Pinpoint the cell where the given text exists, returning its [x, y] midpoint coordinate. 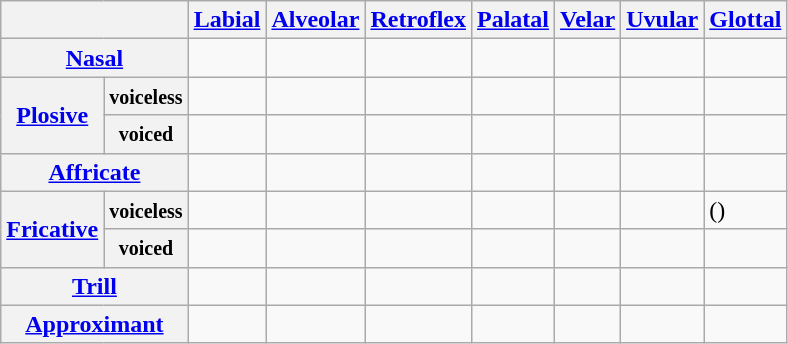
Fricative [52, 229]
Nasal [94, 58]
Velar [588, 20]
Glottal [746, 20]
Trill [94, 286]
Retroflex [418, 20]
Uvular [662, 20]
Labial [227, 20]
Plosive [52, 115]
Palatal [512, 20]
Alveolar [316, 20]
Affricate [94, 172]
() [746, 210]
Approximant [94, 324]
